Return [x, y] of the center of cell containing provided text 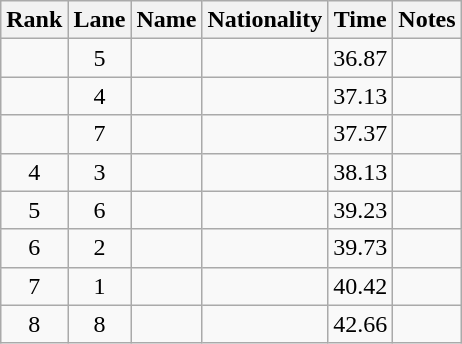
37.37 [360, 134]
38.13 [360, 172]
Rank [34, 20]
42.66 [360, 324]
39.23 [360, 210]
3 [100, 172]
1 [100, 286]
40.42 [360, 286]
Nationality [265, 20]
36.87 [360, 58]
Notes [427, 20]
Time [360, 20]
37.13 [360, 96]
2 [100, 248]
39.73 [360, 248]
Name [166, 20]
Lane [100, 20]
